Extract the [x, y] coordinate from the center of the cell holding the provided text.  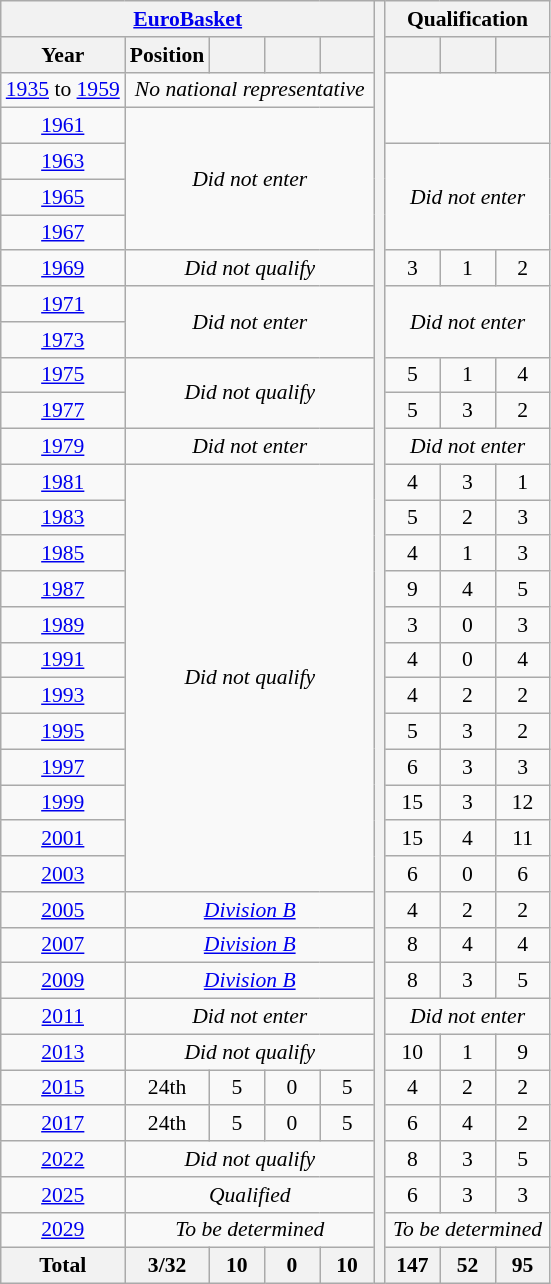
EuroBasket [188, 19]
Year [63, 55]
147 [412, 1266]
2022 [63, 1159]
2005 [63, 910]
No national representative [250, 90]
2025 [63, 1195]
1935 to 1959 [63, 90]
2007 [63, 945]
2009 [63, 981]
1961 [63, 126]
Total [63, 1266]
2029 [63, 1230]
1963 [63, 162]
Qualification [468, 19]
1983 [63, 518]
Position [167, 55]
1971 [63, 304]
11 [522, 839]
1987 [63, 589]
1985 [63, 554]
1993 [63, 696]
1979 [63, 447]
1997 [63, 767]
2013 [63, 1052]
12 [522, 803]
2017 [63, 1124]
1999 [63, 803]
52 [468, 1266]
3/32 [167, 1266]
1991 [63, 660]
2003 [63, 874]
Qualified [250, 1195]
2001 [63, 839]
1975 [63, 375]
1989 [63, 625]
1969 [63, 269]
1973 [63, 340]
2011 [63, 1017]
1965 [63, 197]
2015 [63, 1088]
1967 [63, 233]
95 [522, 1266]
1977 [63, 411]
1981 [63, 482]
1995 [63, 732]
